Scan for the cell matching the given text and deliver its (X, Y) coordinate at center. 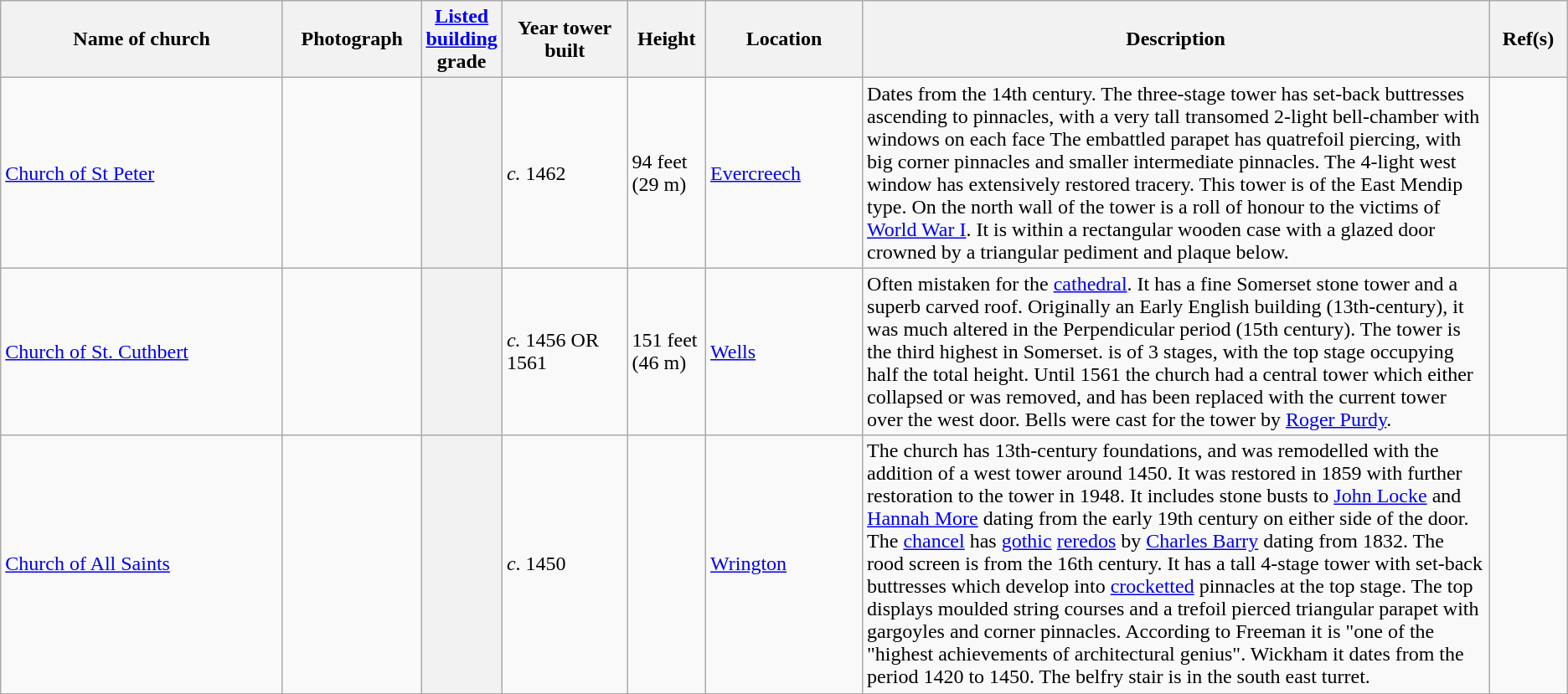
Height (667, 39)
Description (1176, 39)
Church of St Peter (142, 172)
Name of church (142, 39)
Ref(s) (1529, 39)
Photograph (352, 39)
Location (784, 39)
Wrington (784, 564)
Church of St. Cuthbert (142, 352)
Church of All Saints (142, 564)
151 feet (46 m) (667, 352)
Evercreech (784, 172)
Listed building grade (462, 39)
c. 1450 (565, 564)
94 feet (29 m) (667, 172)
Wells (784, 352)
Year tower built (565, 39)
c. 1462 (565, 172)
c. 1456 OR 1561 (565, 352)
